From the cell containing the given text, extract its center point as [x, y] coordinate. 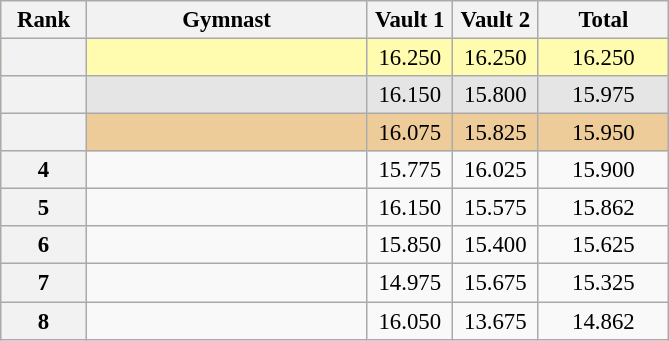
15.850 [410, 245]
Total [604, 20]
Gymnast [226, 20]
13.675 [496, 321]
Vault 2 [496, 20]
15.775 [410, 170]
6 [44, 245]
15.675 [496, 283]
15.862 [604, 208]
15.975 [604, 95]
15.625 [604, 245]
15.575 [496, 208]
14.975 [410, 283]
Rank [44, 20]
7 [44, 283]
16.075 [410, 133]
15.325 [604, 283]
4 [44, 170]
15.400 [496, 245]
15.800 [496, 95]
16.050 [410, 321]
16.025 [496, 170]
5 [44, 208]
15.900 [604, 170]
15.950 [604, 133]
15.825 [496, 133]
14.862 [604, 321]
8 [44, 321]
Vault 1 [410, 20]
